Search for the cell housing the specified text and yield its [X, Y] center coordinate. 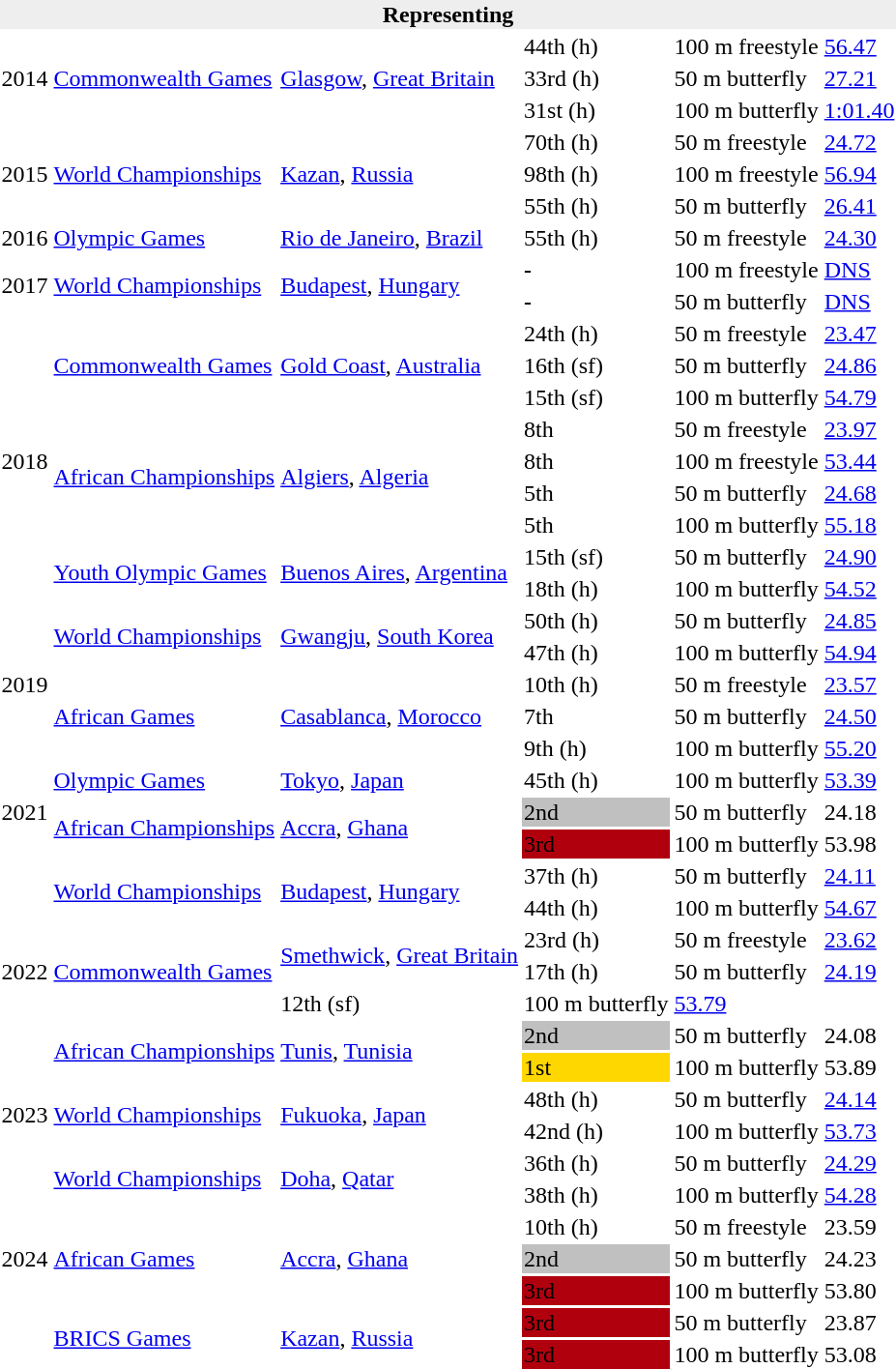
24.08 [859, 1035]
42nd (h) [596, 1131]
24th (h) [596, 334]
31st (h) [596, 110]
Tunis, Tunisia [400, 1052]
Tokyo, Japan [400, 780]
53.80 [859, 1291]
37th (h) [596, 876]
70th (h) [596, 142]
26.41 [859, 206]
16th (sf) [596, 365]
53.08 [859, 1354]
2021 [25, 812]
33rd (h) [596, 78]
24.19 [859, 972]
53.98 [859, 844]
48th (h) [596, 1099]
55.18 [859, 525]
Algiers, Algeria [400, 478]
47th (h) [596, 653]
2018 [25, 461]
54.94 [859, 653]
27.21 [859, 78]
Gold Coast, Australia [400, 365]
BRICS Games [164, 1338]
Buenos Aires, Argentina [400, 572]
23.87 [859, 1323]
98th (h) [596, 174]
24.50 [859, 716]
24.86 [859, 365]
2014 [25, 78]
45th (h) [596, 780]
2015 [25, 174]
Rio de Janeiro, Brazil [400, 238]
2024 [25, 1259]
53.39 [859, 780]
53.89 [859, 1067]
24.72 [859, 142]
54.52 [859, 589]
53.79 [746, 1004]
24.11 [859, 876]
12th (sf) [400, 1004]
54.67 [859, 908]
2017 [25, 286]
Smethwick, Great Britain [400, 955]
53.73 [859, 1131]
55.20 [859, 748]
2023 [25, 1116]
56.94 [859, 174]
18th (h) [596, 589]
24.90 [859, 557]
38th (h) [596, 1195]
7th [596, 716]
2022 [25, 972]
9th (h) [596, 748]
Gwangju, South Korea [400, 636]
23.97 [859, 429]
23.62 [859, 940]
2019 [25, 684]
23rd (h) [596, 940]
24.68 [859, 493]
Youth Olympic Games [164, 572]
24.30 [859, 238]
53.44 [859, 461]
23.57 [859, 684]
54.28 [859, 1195]
2016 [25, 238]
23.59 [859, 1227]
Representing [448, 15]
24.14 [859, 1099]
Casablanca, Morocco [400, 716]
23.47 [859, 334]
24.23 [859, 1259]
36th (h) [596, 1163]
Glasgow, Great Britain [400, 78]
1st [596, 1067]
24.85 [859, 621]
54.79 [859, 397]
50th (h) [596, 621]
24.29 [859, 1163]
Fukuoka, Japan [400, 1116]
Doha, Qatar [400, 1180]
1:01.40 [859, 110]
17th (h) [596, 972]
24.18 [859, 812]
56.47 [859, 46]
